Return (x, y) of the center of cell containing provided text 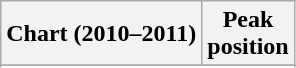
Peak position (248, 34)
Chart (2010–2011) (102, 34)
